Output the (X, Y) coordinate of the center of the cell containing the given text.  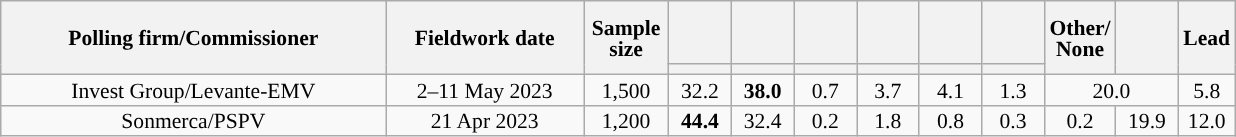
1,200 (626, 120)
44.4 (700, 120)
32.2 (700, 90)
3.7 (888, 90)
5.8 (1206, 90)
12.0 (1206, 120)
Polling firm/Commissioner (194, 38)
Lead (1206, 38)
0.7 (826, 90)
4.1 (950, 90)
1.8 (888, 120)
21 Apr 2023 (485, 120)
Fieldwork date (485, 38)
0.3 (1014, 120)
Sample size (626, 38)
Sonmerca/PSPV (194, 120)
1,500 (626, 90)
1.3 (1014, 90)
0.8 (950, 120)
38.0 (762, 90)
32.4 (762, 120)
19.9 (1148, 120)
2–11 May 2023 (485, 90)
Invest Group/Levante-EMV (194, 90)
20.0 (1111, 90)
Other/None (1080, 38)
